Search for the cell housing the specified text and yield its (X, Y) center coordinate. 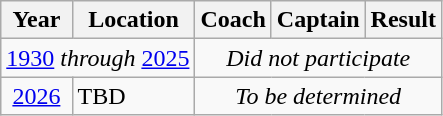
2026 (36, 96)
Year (36, 20)
Coach (233, 20)
Did not participate (318, 58)
To be determined (318, 96)
TBD (134, 96)
Captain (318, 20)
1930 through 2025 (98, 58)
Location (134, 20)
Result (403, 20)
